Capture the cell that displays the provided text and extract its (x, y) central coordinate. 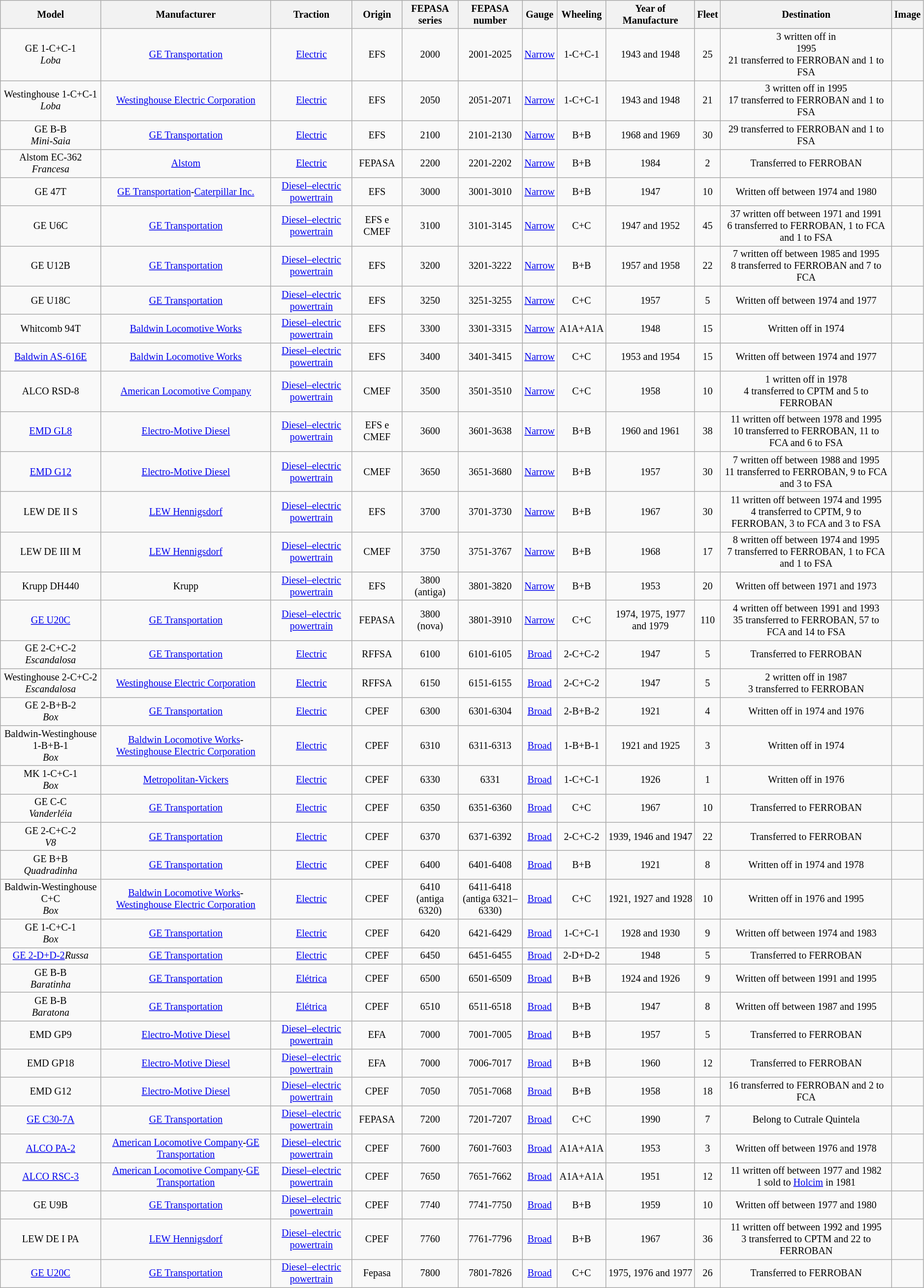
1928 and 1930 (650, 934)
3001-3010 (490, 192)
GE 47T (51, 192)
Written off between 1977 and 1980 (806, 1205)
38 (707, 432)
LEW DE III M (51, 552)
Krupp DH440 (51, 586)
Alstom (186, 163)
2051-2071 (490, 101)
1921, 1927 and 1928 (650, 900)
Baldwin AS-616E (51, 357)
7760 (430, 1240)
6451-6455 (490, 956)
2-D+D-2 (582, 956)
Image (908, 15)
6301-6304 (490, 711)
3700 (430, 512)
Written off between 1974 and 1983 (806, 934)
7650 (430, 1177)
EMD GP9 (51, 1035)
3201-3222 (490, 266)
6450 (430, 956)
MK 1-C+C-1Box (51, 780)
Alstom EC-362Francesa (51, 163)
GE C30-7A (51, 1120)
Krupp (186, 586)
6510 (430, 1007)
6371-6392 (490, 837)
6501-6509 (490, 978)
6100 (430, 655)
1926 (650, 780)
26 (707, 1274)
3801-3910 (490, 621)
GE 1-C+C-1Loba (51, 55)
1984 (650, 163)
2200 (430, 163)
2 written off in 19873 transferred to FERROBAN (806, 683)
37 written off between 1971 and 19916 transferred to FERROBAN, 1 to FCA and 1 to FSA (806, 226)
1960 (650, 1063)
Written off between 1976 and 1978 (806, 1149)
3601-3638 (490, 432)
6350 (430, 808)
29 transferred to FERROBAN and 1 to FSA (806, 135)
ALCO RSD-8 (51, 391)
FEPASA series (430, 15)
Manufacturer (186, 15)
1968 (650, 552)
3250 (430, 301)
GE B-BBaratona (51, 1007)
1953 and 1954 (650, 357)
6400 (430, 865)
3 written off in 199517 transferred to FERROBAN and 1 to FSA (806, 101)
Written off in 1974 and 1976 (806, 711)
7 written off between 1988 and 199511 transferred to FERROBAN, 9 to FCA and 3 to FSA (806, 472)
6300 (430, 711)
7006-7017 (490, 1063)
Westinghouse 2-C+C-2Escandalosa (51, 683)
3251-3255 (490, 301)
3650 (430, 472)
18 (707, 1092)
45 (707, 226)
Written off in 1976 (806, 780)
LEW DE I PA (51, 1240)
Destination (806, 15)
American Locomotive Company (186, 391)
3651-3680 (490, 472)
4 written off between 1991 and 199335 transferred to FERROBAN, 57 to FCA and 14 to FSA (806, 621)
3750 (430, 552)
6311-6313 (490, 746)
3800(nova) (430, 621)
Baldwin-Westinghouse C+CBox (51, 900)
2001-2025 (490, 55)
3501-3510 (490, 391)
8 written off between 1974 and 19957 transferred to FERROBAN, 1 to FCA and 1 to FSA (806, 552)
6310 (430, 746)
7050 (430, 1092)
3500 (430, 391)
6150 (430, 683)
Whitcomb 94T (51, 329)
Written off between 1971 and 1973 (806, 586)
Written off between 1974 and 1980 (806, 192)
6511-6518 (490, 1007)
6331 (490, 780)
2050 (430, 101)
7800 (430, 1274)
GE B+BQuadradinha (51, 865)
2 (707, 163)
Written off in 1976 and 1995 (806, 900)
Fepasa (377, 1274)
Fleet (707, 15)
Written off between 1987 and 1995 (806, 1007)
ALCO RSC-3 (51, 1177)
110 (707, 621)
6410(antiga 6320) (430, 900)
2100 (430, 135)
3751-3767 (490, 552)
EMD GL8 (51, 432)
7601-7603 (490, 1149)
11 written off between 1978 and 199510 transferred to FERROBAN, 11 to FCA and 6 to FSA (806, 432)
1974, 1975, 1977 and 1979 (650, 621)
7741-7750 (490, 1205)
1990 (650, 1120)
1968 and 1969 (650, 135)
3200 (430, 266)
GE 2-D+D-2Russa (51, 956)
6411-6418(antiga 6321–6330) (490, 900)
20 (707, 586)
7200 (430, 1120)
Model (51, 15)
1959 (650, 1205)
6401-6408 (490, 865)
ALCO PA-2 (51, 1149)
Written off in 1974 and 1978 (806, 865)
GE U18C (51, 301)
GE U6C (51, 226)
11 written off between 1992 and 19953 transferred to CPTM and 22 to FERROBAN (806, 1240)
7600 (430, 1149)
GE 2-B+B-2Box (51, 711)
2-B+B-2 (582, 711)
25 (707, 55)
1 (707, 780)
3600 (430, 432)
11 written off between 1977 and 19821 sold to Holcim in 1981 (806, 1177)
Baldwin-Westinghouse 1-B+B-1Box (51, 746)
GE B-BMini-Saia (51, 135)
6151-6155 (490, 683)
7051-7068 (490, 1092)
6500 (430, 978)
6351-6360 (490, 808)
2101-2130 (490, 135)
1957 and 1958 (650, 266)
Belong to Cutrale Quintela (806, 1120)
1924 and 1926 (650, 978)
7201-7207 (490, 1120)
3301-3315 (490, 329)
6420 (430, 934)
6330 (430, 780)
Gauge (540, 15)
Origin (377, 15)
Written off between 1991 and 1995 (806, 978)
6370 (430, 837)
36 (707, 1240)
GE B-BBaratinha (51, 978)
21 (707, 101)
7001-7005 (490, 1035)
16 transferred to FERROBAN and 2 to FCA (806, 1092)
3100 (430, 226)
3 written off in199521 transferred to FERROBAN and 1 to FSA (806, 55)
7740 (430, 1205)
GE U9B (51, 1205)
FEPASA number (490, 15)
Traction (311, 15)
1947 and 1952 (650, 226)
1960 and 1961 (650, 432)
Metropolitan-Vickers (186, 780)
GE 2-C+C-2Escandalosa (51, 655)
GE 2-C+C-2V8 (51, 837)
1 written off in 19784 transferred to CPTM and 5 to FERROBAN (806, 391)
3400 (430, 357)
6101-6105 (490, 655)
1921 and 1925 (650, 746)
17 (707, 552)
7651-7662 (490, 1177)
4 (707, 711)
3801-3820 (490, 586)
7801-7826 (490, 1274)
LEW DE II S (51, 512)
3401-3415 (490, 357)
Year of Manufacture (650, 15)
3800(antiga) (430, 586)
7761-7796 (490, 1240)
3000 (430, 192)
EMD GP18 (51, 1063)
7 written off between 1985 and 19958 transferred to FERROBAN and 7 to FCA (806, 266)
1-B+B-1 (582, 746)
Wheeling (582, 15)
1975, 1976 and 1977 (650, 1274)
GE Transportation-Caterpillar Inc. (186, 192)
2201-2202 (490, 163)
1951 (650, 1177)
GE U12B (51, 266)
3701-3730 (490, 512)
11 written off between 1974 and 19954 transferred to CPTM, 9 to FERROBAN, 3 to FCA and 3 to FSA (806, 512)
6421-6429 (490, 934)
3101-3145 (490, 226)
2000 (430, 55)
Westinghouse 1-C+C-1Loba (51, 101)
GE C-CVanderléia (51, 808)
3300 (430, 329)
1939, 1946 and 1947 (650, 837)
GE 1-C+C-1Box (51, 934)
7 (707, 1120)
